Return (x, y) of the center of cell containing provided text 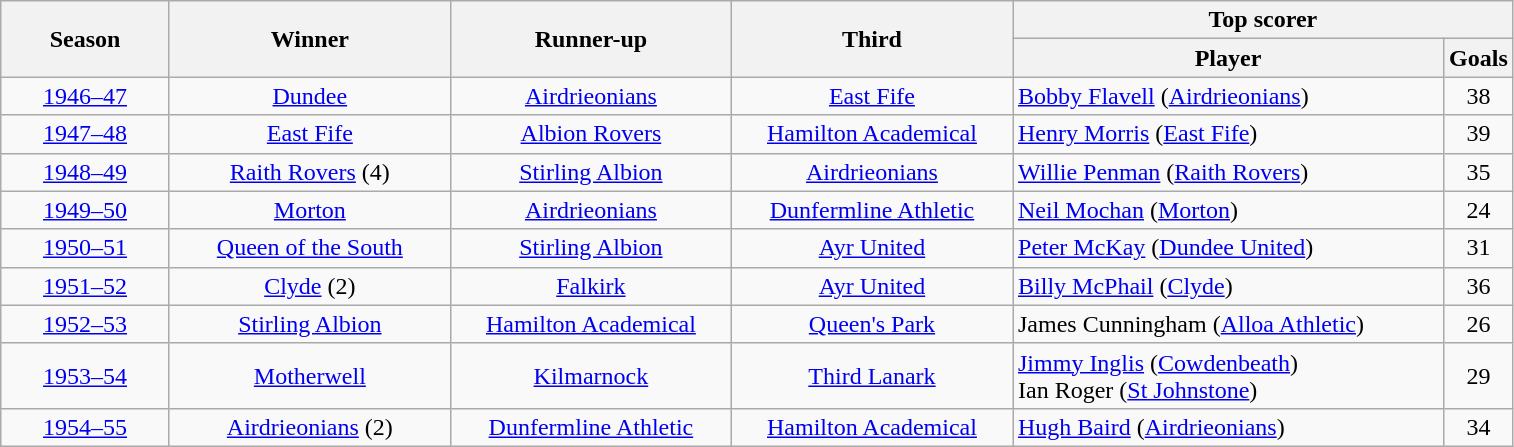
1949–50 (86, 210)
Henry Morris (East Fife) (1228, 134)
Queen of the South (310, 248)
Peter McKay (Dundee United) (1228, 248)
Queen's Park (872, 324)
1954–55 (86, 427)
39 (1479, 134)
24 (1479, 210)
James Cunningham (Alloa Athletic) (1228, 324)
31 (1479, 248)
Kilmarnock (590, 376)
1951–52 (86, 286)
1946–47 (86, 96)
Third (872, 39)
Billy McPhail (Clyde) (1228, 286)
Morton (310, 210)
26 (1479, 324)
Hugh Baird (Airdrieonians) (1228, 427)
Albion Rovers (590, 134)
Goals (1479, 58)
Airdrieonians (2) (310, 427)
Motherwell (310, 376)
1953–54 (86, 376)
Runner-up (590, 39)
Winner (310, 39)
Falkirk (590, 286)
Dundee (310, 96)
Willie Penman (Raith Rovers) (1228, 172)
35 (1479, 172)
Season (86, 39)
Jimmy Inglis (Cowdenbeath) Ian Roger (St Johnstone) (1228, 376)
1947–48 (86, 134)
Bobby Flavell (Airdrieonians) (1228, 96)
1948–49 (86, 172)
1952–53 (86, 324)
Third Lanark (872, 376)
36 (1479, 286)
Clyde (2) (310, 286)
Top scorer (1262, 20)
38 (1479, 96)
34 (1479, 427)
1950–51 (86, 248)
29 (1479, 376)
Neil Mochan (Morton) (1228, 210)
Player (1228, 58)
Raith Rovers (4) (310, 172)
